Locate the cell with the specified text and output its [X, Y] center coordinate. 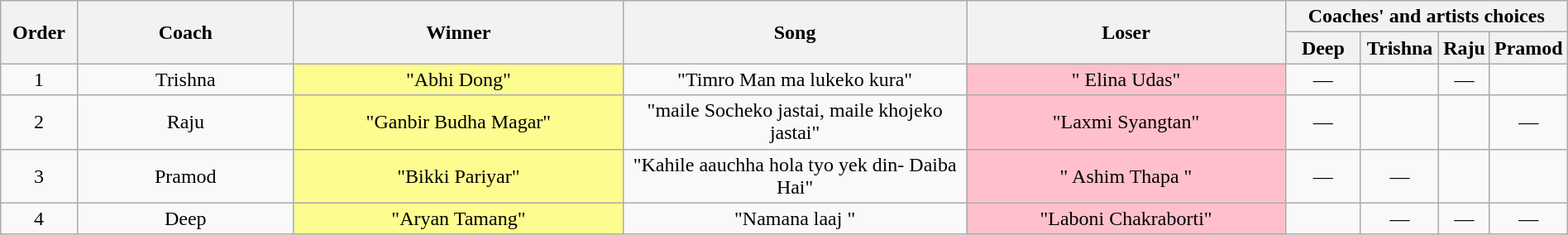
1 [40, 79]
Loser [1126, 32]
"Namana laaj " [794, 218]
Winner [458, 32]
"Ganbir Budha Magar" [458, 122]
" Elina Udas" [1126, 79]
"Laxmi Syangtan" [1126, 122]
"Abhi Dong" [458, 79]
"Bikki Pariyar" [458, 175]
Coaches' and artists choices [1426, 17]
"Timro Man ma lukeko kura" [794, 79]
3 [40, 175]
"Laboni Chakraborti" [1126, 218]
4 [40, 218]
2 [40, 122]
Song [794, 32]
"maile Socheko jastai, maile khojeko jastai" [794, 122]
"Aryan Tamang" [458, 218]
"Kahile aauchha hola tyo yek din- Daiba Hai" [794, 175]
" Ashim Thapa " [1126, 175]
Order [40, 32]
Coach [185, 32]
